Identify which cell holds the provided text, then report its (X, Y) central coordinate. 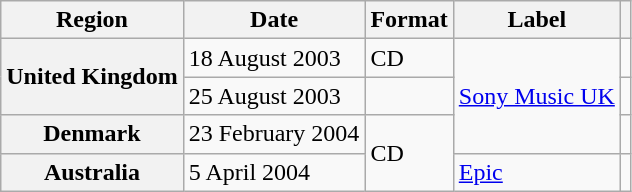
Sony Music UK (536, 96)
Label (536, 20)
25 August 2003 (274, 96)
Epic (536, 172)
Denmark (92, 134)
United Kingdom (92, 77)
Date (274, 20)
Australia (92, 172)
23 February 2004 (274, 134)
Format (409, 20)
Region (92, 20)
5 April 2004 (274, 172)
18 August 2003 (274, 58)
